Pinpoint the cell where the given text exists, returning its [X, Y] midpoint coordinate. 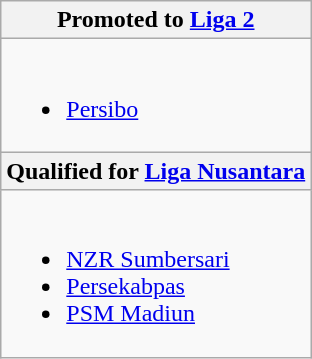
Qualified for Liga Nusantara [156, 171]
Persibo [156, 96]
NZR SumbersariPersekabpasPSM Madiun [156, 274]
Promoted to Liga 2 [156, 20]
